Extract the (X, Y) coordinate from the center of the cell holding the provided text.  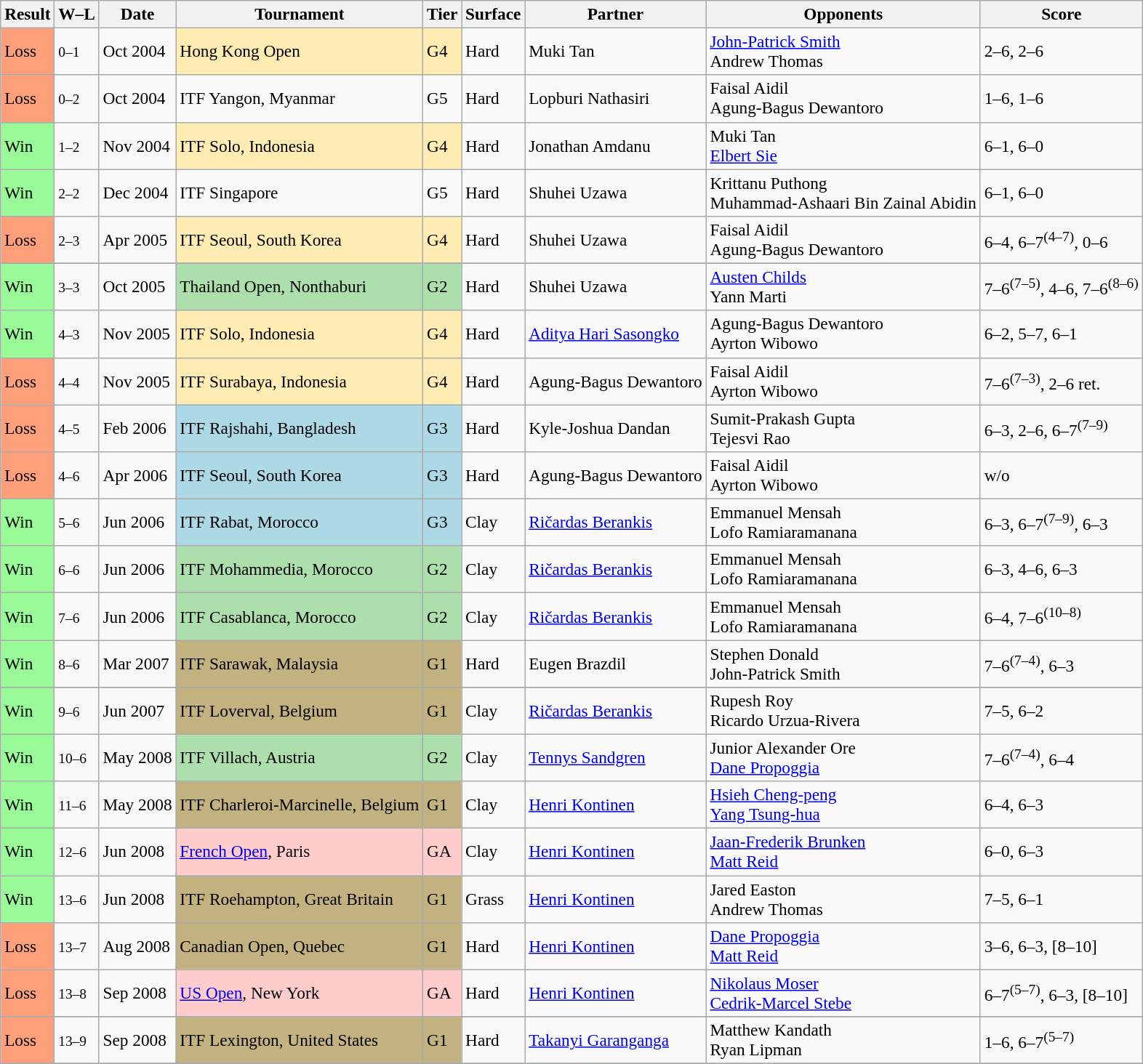
7–6 (77, 616)
Austen Childs Yann Marti (843, 286)
Oct 2005 (137, 286)
ITF Roehampton, Great Britain (300, 898)
13–9 (77, 1039)
6–7(5–7), 6–3, [8–10] (1062, 993)
Kyle-Joshua Dandan (615, 427)
w/o (1062, 475)
Feb 2006 (137, 427)
Jun 2007 (137, 711)
Aditya Hari Sasongko (615, 334)
5–6 (77, 522)
ITF Villach, Austria (300, 757)
Jared Easton Andrew Thomas (843, 898)
Lopburi Nathasiri (615, 99)
7–6(7–3), 2–6 ret. (1062, 381)
Tier (442, 14)
13–7 (77, 946)
ITF Singapore (300, 192)
Sumit-Prakash Gupta Tejesvi Rao (843, 427)
Score (1062, 14)
Hsieh Cheng-peng Yang Tsung-hua (843, 805)
Jonathan Amdanu (615, 145)
2–6, 2–6 (1062, 51)
Stephen Donald John-Patrick Smith (843, 663)
Apr 2006 (137, 475)
Junior Alexander Ore Dane Propoggia (843, 757)
13–8 (77, 993)
6–4, 7–6(10–8) (1062, 616)
ITF Loverval, Belgium (300, 711)
6–0, 6–3 (1062, 852)
9–6 (77, 711)
Aug 2008 (137, 946)
4–6 (77, 475)
Muki Tan Elbert Sie (843, 145)
0–1 (77, 51)
2–2 (77, 192)
3–3 (77, 286)
ITF Rabat, Morocco (300, 522)
Grass (493, 898)
1–6, 6–7(5–7) (1062, 1039)
0–2 (77, 99)
13–6 (77, 898)
3–6, 6–3, [8–10] (1062, 946)
ITF Rajshahi, Bangladesh (300, 427)
Nov 2004 (137, 145)
Jaan-Frederik Brunken Matt Reid (843, 852)
Tournament (300, 14)
Surface (493, 14)
4–5 (77, 427)
John-Patrick Smith Andrew Thomas (843, 51)
Canadian Open, Quebec (300, 946)
ITF Yangon, Myanmar (300, 99)
8–6 (77, 663)
French Open, Paris (300, 852)
10–6 (77, 757)
ITF Sarawak, Malaysia (300, 663)
Rupesh Roy Ricardo Urzua-Rivera (843, 711)
Eugen Brazdil (615, 663)
4–4 (77, 381)
Date (137, 14)
6–2, 5–7, 6–1 (1062, 334)
6–3, 4–6, 6–3 (1062, 570)
6–6 (77, 570)
ITF Charleroi-Marcinelle, Belgium (300, 805)
Result (28, 14)
7–6(7–4), 6–4 (1062, 757)
Thailand Open, Nonthaburi (300, 286)
Takanyi Garanganga (615, 1039)
ITF Surabaya, Indonesia (300, 381)
Matthew Kandath Ryan Lipman (843, 1039)
6–3, 6–7(7–9), 6–3 (1062, 522)
7–6(7–4), 6–3 (1062, 663)
Apr 2005 (137, 240)
Hong Kong Open (300, 51)
6–4, 6–3 (1062, 805)
7–5, 6–1 (1062, 898)
Muki Tan (615, 51)
11–6 (77, 805)
W–L (77, 14)
Dec 2004 (137, 192)
Tennys Sandgren (615, 757)
12–6 (77, 852)
Agung-Bagus Dewantoro Ayrton Wibowo (843, 334)
7–5, 6–2 (1062, 711)
Krittanu Puthong Muhammad-Ashaari Bin Zainal Abidin (843, 192)
ITF Lexington, United States (300, 1039)
ITF Casablanca, Morocco (300, 616)
Dane Propoggia Matt Reid (843, 946)
ITF Mohammedia, Morocco (300, 570)
1–2 (77, 145)
1–6, 1–6 (1062, 99)
Nikolaus Moser Cedrik-Marcel Stebe (843, 993)
7–6(7–5), 4–6, 7–6(8–6) (1062, 286)
2–3 (77, 240)
US Open, New York (300, 993)
4–3 (77, 334)
6–3, 2–6, 6–7(7–9) (1062, 427)
6–4, 6–7(4–7), 0–6 (1062, 240)
Opponents (843, 14)
Mar 2007 (137, 663)
Partner (615, 14)
